Search for the cell housing the specified text and yield its [X, Y] center coordinate. 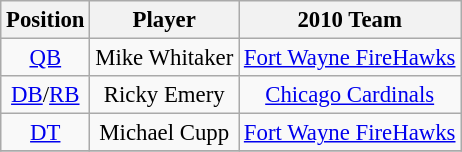
DT [46, 133]
Mike Whitaker [164, 58]
Player [164, 20]
QB [46, 58]
DB/RB [46, 95]
2010 Team [350, 20]
Chicago Cardinals [350, 95]
Michael Cupp [164, 133]
Position [46, 20]
Ricky Emery [164, 95]
